Identify which cell holds the provided text, then report its (x, y) central coordinate. 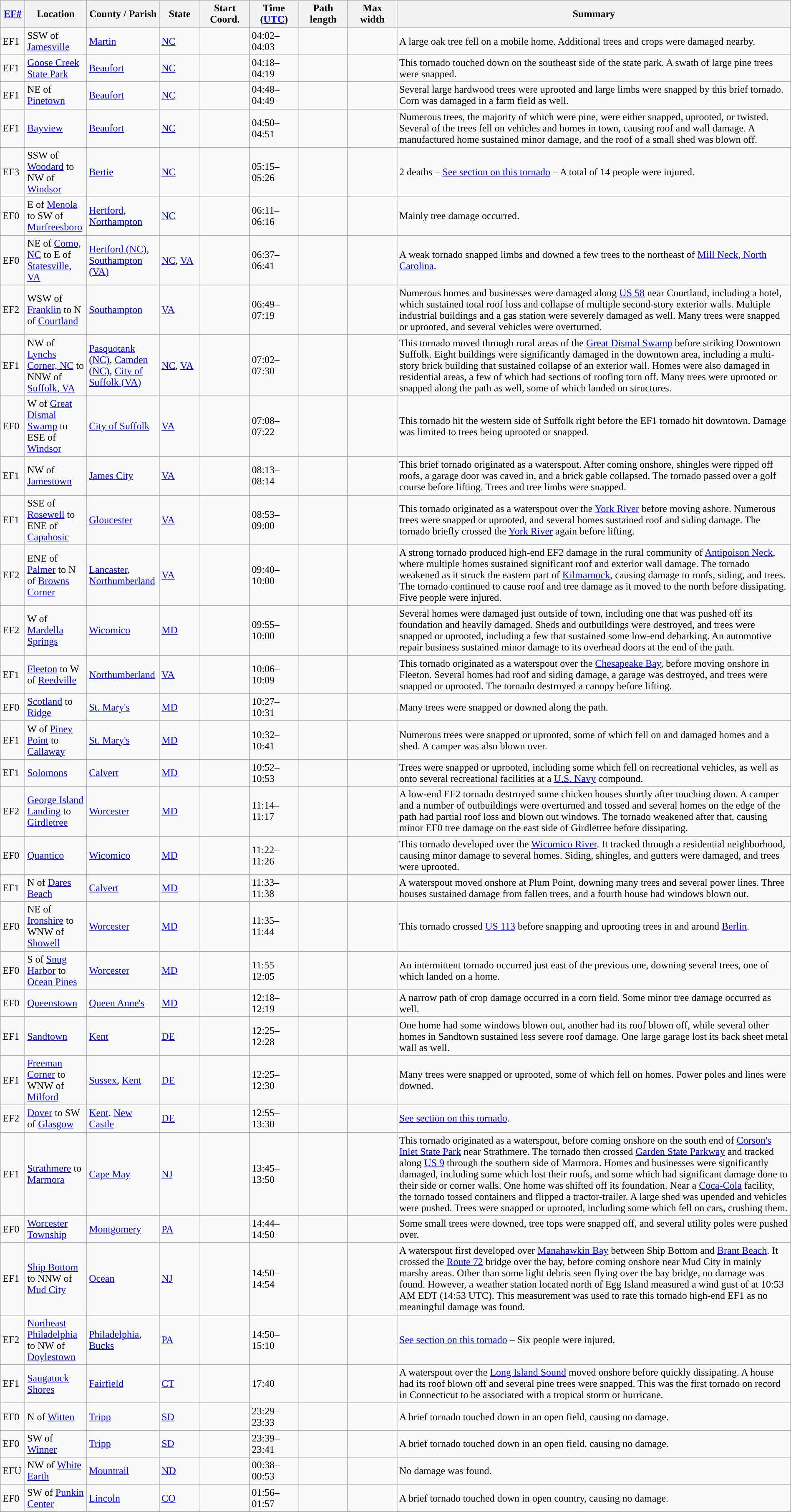
Strathmere to Marmora (56, 1174)
ND (180, 1471)
Pasquotank (NC), Camden (NC), City of Suffolk (VA) (123, 365)
Hertford (NC), Southampton (VA) (123, 260)
This tornado hit the western side of Suffolk right before the EF1 tornado hit downtown. Damage was limited to trees being uprooted or snapped. (594, 426)
See section on this tornado – Six people were injured. (594, 1340)
Lancaster, Northumberland (123, 575)
17:40 (274, 1384)
01:56–01:57 (274, 1498)
Montgomery (123, 1229)
Ship Bottom to NNW of Mud City (56, 1279)
WSW of Franklin to N of Courtland (56, 310)
Kent, New Castle (123, 1118)
N of Witten (56, 1417)
Start Coord. (225, 14)
Summary (594, 14)
Some small trees were downed, tree tops were snapped off, and several utility poles were pushed over. (594, 1229)
Goose Creek State Park (56, 68)
11:14–11:17 (274, 811)
Mainly tree damage occurred. (594, 216)
SW of Punkin Center (56, 1498)
S of Snug Harbor to Ocean Pines (56, 970)
05:15–05:26 (274, 172)
14:50–14:54 (274, 1279)
Sandtown (56, 1036)
Martin (123, 41)
Ocean (123, 1279)
This tornado touched down on the southeast side of the state park. A swath of large pine trees were snapped. (594, 68)
13:45–13:50 (274, 1174)
08:53–09:00 (274, 520)
A weak tornado snapped limbs and downed a few trees to the northeast of Mill Neck, North Carolina. (594, 260)
Max width (373, 14)
10:52–10:53 (274, 773)
NW of Lynchs Corner, NC to NNW of Suffolk, VA (56, 365)
EFU (13, 1471)
14:44–14:50 (274, 1229)
12:55–13:30 (274, 1118)
10:06–10:09 (274, 675)
E of Menola to SW of Murfreesboro (56, 216)
Philadelphia, Bucks (123, 1340)
04:50–04:51 (274, 128)
ENE of Palmer to N of Browns Corner (56, 575)
NE of Como, NC to E of Statesville, VA (56, 260)
SW of Winner (56, 1444)
Northeast Philadelphia to NW of Doylestown (56, 1340)
06:37–06:41 (274, 260)
W of Piney Point to Callaway (56, 740)
Fairfield (123, 1384)
06:11–06:16 (274, 216)
06:49–07:19 (274, 310)
08:13–08:14 (274, 476)
10:27–10:31 (274, 708)
Mountrail (123, 1471)
Kent (123, 1036)
CO (180, 1498)
Dover to SW of Glasgow (56, 1118)
SSW of Woodard to NW of Windsor (56, 172)
11:35–11:44 (274, 926)
James City (123, 476)
Location (56, 14)
Bertie (123, 172)
07:02–07:30 (274, 365)
04:48–04:49 (274, 95)
Gloucester (123, 520)
A narrow path of crop damage occurred in a corn field. Some minor tree damage occurred as well. (594, 1003)
CT (180, 1384)
Many trees were snapped or uprooted, some of which fell on homes. Power poles and lines were downed. (594, 1080)
2 deaths – See section on this tornado – A total of 14 people were injured. (594, 172)
04:02–04:03 (274, 41)
11:22–11:26 (274, 855)
EF# (13, 14)
Time (UTC) (274, 14)
14:50–15:10 (274, 1340)
N of Dares Beach (56, 888)
Solomons (56, 773)
Queenstown (56, 1003)
An intermittent tornado occurred just east of the previous one, downing several trees, one of which landed on a home. (594, 970)
Hertford, Northampton (123, 216)
Bayview (56, 128)
Saugatuck Shores (56, 1384)
12:18–12:19 (274, 1003)
W of Mardella Springs (56, 631)
A brief tornado touched down in open country, causing no damage. (594, 1498)
Southampton (123, 310)
04:18–04:19 (274, 68)
See section on this tornado. (594, 1118)
SSE of Rosewell to ENE of Capahosic (56, 520)
NE of Ironshire to WNW of Showell (56, 926)
23:29–23:33 (274, 1417)
Lincoln (123, 1498)
EF3 (13, 172)
NE of Pinetown (56, 95)
No damage was found. (594, 1471)
This tornado crossed US 113 before snapping and uprooting trees in and around Berlin. (594, 926)
Quantico (56, 855)
23:39–23:41 (274, 1444)
12:25–12:30 (274, 1080)
County / Parish (123, 14)
Path length (323, 14)
State (180, 14)
Scotland to Ridge (56, 708)
Queen Anne's (123, 1003)
07:08–07:22 (274, 426)
Many trees were snapped or downed along the path. (594, 708)
Northumberland (123, 675)
12:25–12:28 (274, 1036)
City of Suffolk (123, 426)
Worcester Township (56, 1229)
11:33–11:38 (274, 888)
Cape May (123, 1174)
NW of Jamestown (56, 476)
09:40–10:00 (274, 575)
11:55–12:05 (274, 970)
00:38–00:53 (274, 1471)
Several large hardwood trees were uprooted and large limbs were snapped by this brief tornado. Corn was damaged in a farm field as well. (594, 95)
Sussex, Kent (123, 1080)
SSW of Jamesville (56, 41)
Fleeton to W of Reedville (56, 675)
10:32–10:41 (274, 740)
A large oak tree fell on a mobile home. Additional trees and crops were damaged nearby. (594, 41)
09:55–10:00 (274, 631)
NW of White Earth (56, 1471)
W of Great Dismal Swamp to ESE of Windsor (56, 426)
Numerous trees were snapped or uprooted, some of which fell on and damaged homes and a shed. A camper was also blown over. (594, 740)
George Island Landing to Girdletree (56, 811)
Freeman Corner to WNW of Milford (56, 1080)
